For the text-containing cell, return its midpoint in [x, y] coordinate format. 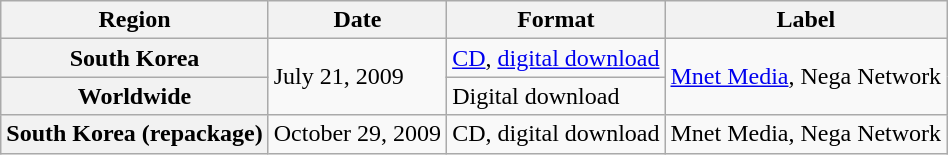
July 21, 2009 [357, 77]
Date [357, 20]
Region [134, 20]
Format [556, 20]
Worldwide [134, 96]
October 29, 2009 [357, 134]
South Korea [134, 58]
Digital download [556, 96]
South Korea (repackage) [134, 134]
Label [806, 20]
